Search for the cell housing the specified text and yield its [x, y] center coordinate. 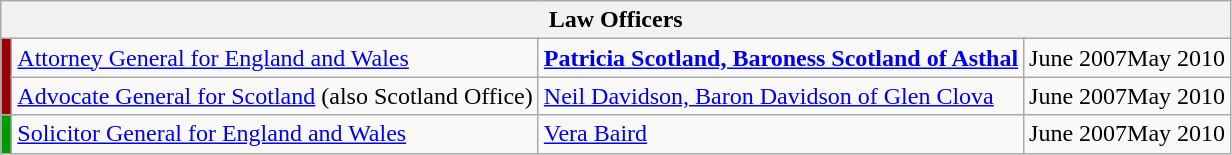
Neil Davidson, Baron Davidson of Glen Clova [780, 96]
Advocate General for Scotland (also Scotland Office) [275, 96]
Attorney General for England and Wales [275, 58]
Vera Baird [780, 134]
Law Officers [616, 20]
Patricia Scotland, Baroness Scotland of Asthal [780, 58]
Solicitor General for England and Wales [275, 134]
